Detect which cell encompasses the target text, then output its [X, Y] center coordinate. 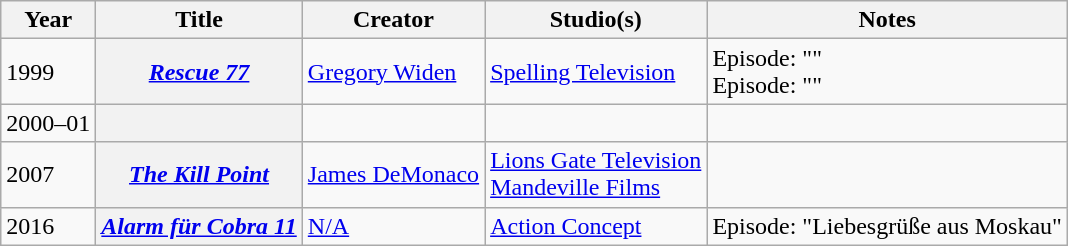
2007 [48, 174]
Rescue 77 [199, 72]
Creator [393, 20]
Gregory Widen [393, 72]
1999 [48, 72]
Year [48, 20]
The Kill Point [199, 174]
Notes [888, 20]
Spelling Television [596, 72]
2016 [48, 226]
Title [199, 20]
2000–01 [48, 123]
Episode: ""Episode: "" [888, 72]
Studio(s) [596, 20]
James DeMonaco [393, 174]
Episode: "Liebesgrüße aus Moskau" [888, 226]
N/A [393, 226]
Action Concept [596, 226]
Alarm für Cobra 11 [199, 226]
Lions Gate TelevisionMandeville Films [596, 174]
